Output the [X, Y] coordinate of the center of the cell containing the given text.  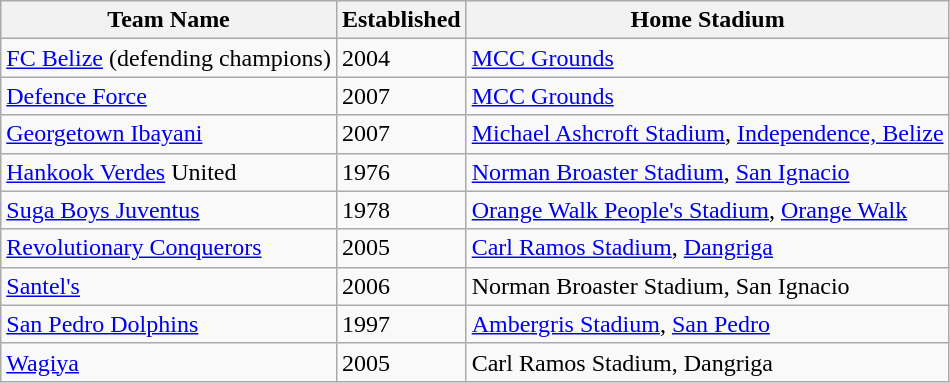
Hankook Verdes United [169, 172]
Georgetown Ibayani [169, 134]
FC Belize (defending champions) [169, 58]
Suga Boys Juventus [169, 210]
Team Name [169, 20]
Revolutionary Conquerors [169, 248]
Orange Walk People's Stadium, Orange Walk [708, 210]
San Pedro Dolphins [169, 324]
Defence Force [169, 96]
Wagiya [169, 362]
Established [401, 20]
1997 [401, 324]
Santel's [169, 286]
Michael Ashcroft Stadium, Independence, Belize [708, 134]
Home Stadium [708, 20]
1976 [401, 172]
1978 [401, 210]
2006 [401, 286]
2004 [401, 58]
Ambergris Stadium, San Pedro [708, 324]
